Locate the cell with the specified text and output its (X, Y) center coordinate. 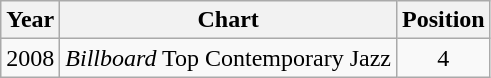
Chart (228, 20)
Year (30, 20)
Billboard Top Contemporary Jazz (228, 58)
2008 (30, 58)
Position (443, 20)
4 (443, 58)
